Capture the cell that displays the provided text and extract its (X, Y) central coordinate. 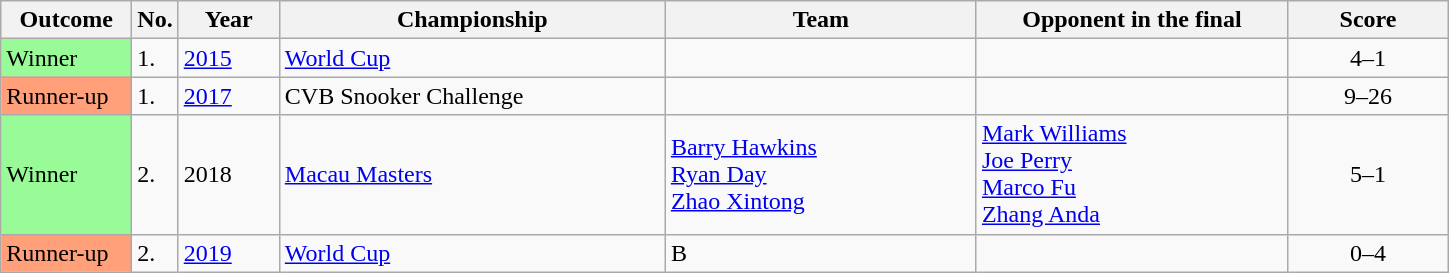
Year (228, 20)
Opponent in the final (1132, 20)
Championship (472, 20)
4–1 (1368, 58)
Macau Masters (472, 174)
5–1 (1368, 174)
2019 (228, 253)
0–4 (1368, 253)
Outcome (66, 20)
CVB Snooker Challenge (472, 96)
2015 (228, 58)
Barry Hawkins Ryan Day Zhao Xintong (820, 174)
9–26 (1368, 96)
B (820, 253)
Mark Williams Joe Perry Marco Fu Zhang Anda (1132, 174)
2017 (228, 96)
Team (820, 20)
2018 (228, 174)
Score (1368, 20)
No. (155, 20)
